Pinpoint the cell where the given text exists, returning its (X, Y) midpoint coordinate. 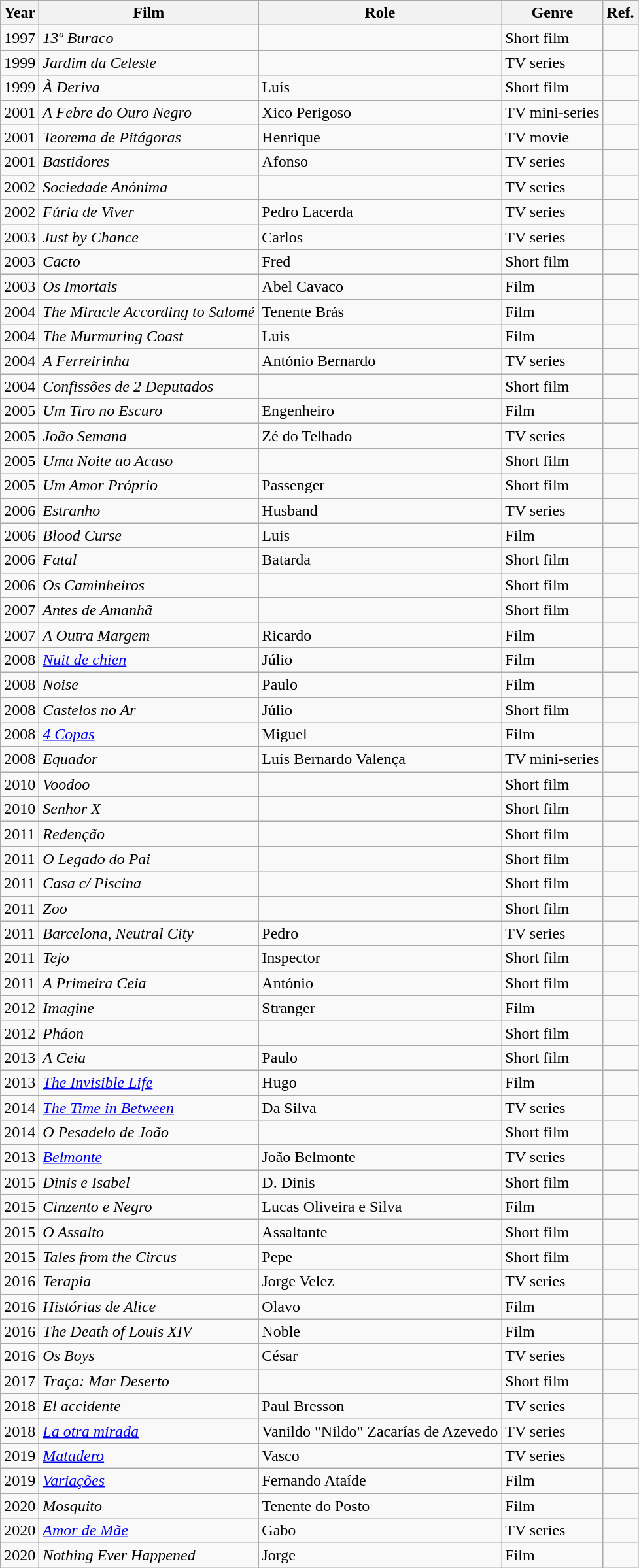
Matadero (149, 1456)
Zoo (149, 909)
Nuit de chien (149, 659)
Engenheiro (380, 411)
Dinis e Isabel (149, 1182)
Vanildo "Nildo" Zacarías de Azevedo (380, 1431)
O Legado do Pai (149, 859)
Castelos no Ar (149, 709)
Noise (149, 684)
The Miracle According to Salomé (149, 312)
Gabo (380, 1531)
Os Caminheiros (149, 585)
Amor de Mãe (149, 1531)
Paul Bresson (380, 1406)
The Invisible Life (149, 1082)
The Murmuring Coast (149, 337)
Voodoo (149, 784)
Zé do Telhado (380, 436)
Ref. (620, 13)
Os Boys (149, 1356)
Pháon (149, 1033)
The Death of Louis XIV (149, 1331)
Olavo (380, 1307)
D. Dinis (380, 1182)
Estranho (149, 510)
Noble (380, 1331)
13º Buraco (149, 38)
Henrique (380, 137)
Afonso (380, 162)
TV movie (552, 137)
Luís Bernardo Valença (380, 759)
Tenente Brás (380, 312)
António Bernardo (380, 361)
Blood Curse (149, 535)
À Deriva (149, 88)
Jorge Velez (380, 1282)
Batarda (380, 560)
Bastidores (149, 162)
Terapia (149, 1282)
Cacto (149, 261)
Tenente do Posto (380, 1505)
Um Amor Próprio (149, 486)
Miguel (380, 735)
Sociedade Anónima (149, 187)
Confissões de 2 Deputados (149, 386)
Jorge (380, 1556)
O Assalto (149, 1232)
Mosquito (149, 1505)
Jardim da Celeste (149, 63)
Tales from the Circus (149, 1257)
Pepe (380, 1257)
Genre (552, 13)
A Outra Margem (149, 635)
Husband (380, 510)
Fernando Ataíde (380, 1480)
Fatal (149, 560)
A Primeira Ceia (149, 983)
Antes de Amanhã (149, 610)
António (380, 983)
Assaltante (380, 1232)
El accidente (149, 1406)
4 Copas (149, 735)
João Semana (149, 436)
O Pesadelo de João (149, 1133)
Tejo (149, 958)
Belmonte (149, 1158)
Da Silva (380, 1108)
Luís (380, 88)
A Ferreirinha (149, 361)
Hugo (380, 1082)
Variações (149, 1480)
2017 (20, 1381)
Fred (380, 261)
Uma Noite ao Acaso (149, 461)
Imagine (149, 1008)
Just by Chance (149, 237)
César (380, 1356)
Stranger (380, 1008)
Senhor X (149, 809)
Carlos (380, 237)
A Ceia (149, 1058)
Pedro (380, 933)
Inspector (380, 958)
Cinzento e Negro (149, 1207)
Os Imortais (149, 286)
1997 (20, 38)
Barcelona, Neutral City (149, 933)
La otra mirada (149, 1431)
Traça: Mar Deserto (149, 1381)
Um Tiro no Escuro (149, 411)
Fúria de Viver (149, 212)
Histórias de Alice (149, 1307)
Passenger (380, 486)
The Time in Between (149, 1108)
Abel Cavaco (380, 286)
João Belmonte (380, 1158)
Redenção (149, 834)
Vasco (380, 1456)
Ricardo (380, 635)
Nothing Ever Happened (149, 1556)
Pedro Lacerda (380, 212)
Lucas Oliveira e Silva (380, 1207)
Year (20, 13)
A Febre do Ouro Negro (149, 112)
Equador (149, 759)
Role (380, 13)
Casa c/ Piscina (149, 884)
Teorema de Pitágoras (149, 137)
Xico Perigoso (380, 112)
